Scan for the cell matching the given text and deliver its [X, Y] coordinate at center. 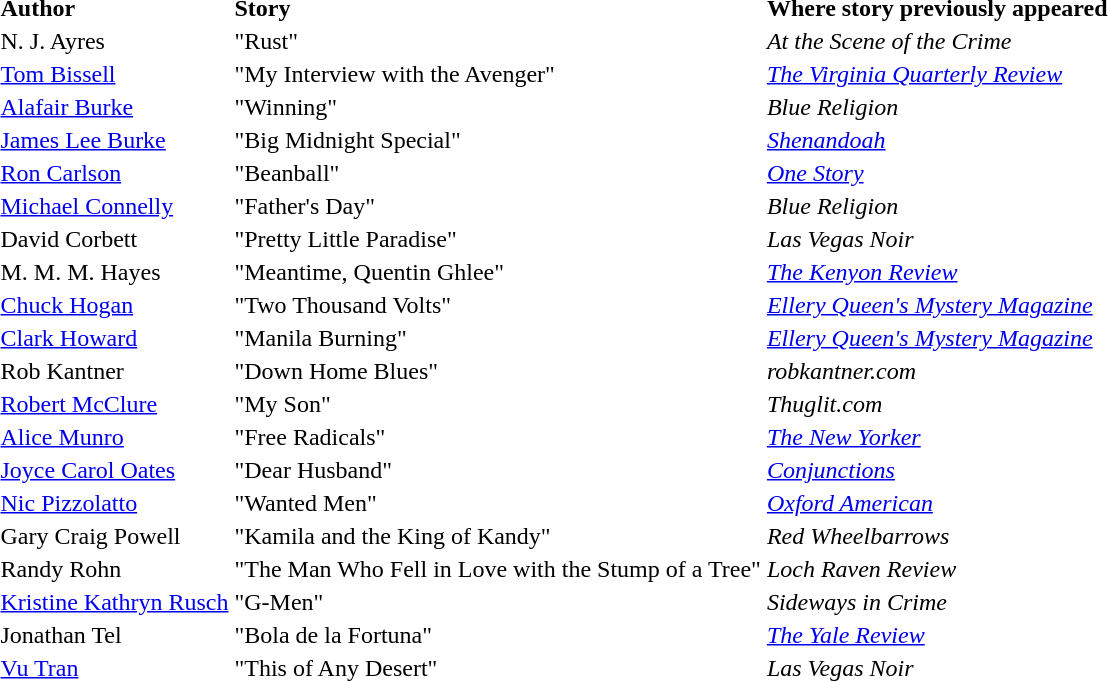
"Winning" [498, 107]
"Dear Husband" [498, 470]
"Bola de la Fortuna" [498, 635]
"Big Midnight Special" [498, 140]
"Beanball" [498, 173]
"Kamila and the King of Kandy" [498, 536]
"Two Thousand Volts" [498, 305]
"Meantime, Quentin Ghlee" [498, 272]
"My Son" [498, 404]
"Manila Burning" [498, 338]
"Rust" [498, 41]
"G-Men" [498, 602]
"My Interview with the Avenger" [498, 74]
"Wanted Men" [498, 503]
"Free Radicals" [498, 437]
"Pretty Little Paradise" [498, 239]
"The Man Who Fell in Love with the Stump of a Tree" [498, 569]
"Down Home Blues" [498, 371]
"Father's Day" [498, 206]
